Provide the (X, Y) coordinate of the cell's center where the given text is located.  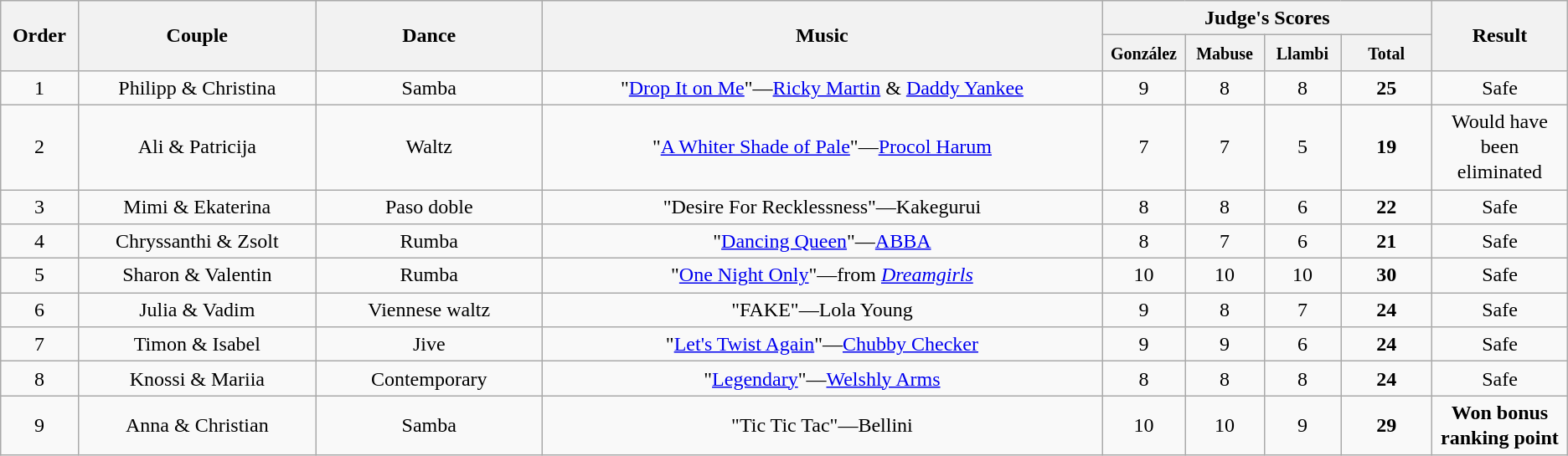
Music (823, 36)
19 (1387, 147)
Julia & Vadim (197, 310)
Mimi & Ekaterina (197, 206)
Sharon & Valentin (197, 276)
2 (39, 147)
Mabuse (1225, 54)
30 (1387, 276)
Timon & Isabel (197, 345)
Judge's Scores (1267, 18)
"Legendary"—Welshly Arms (823, 378)
"Desire For Recklessness"—Kakegurui (823, 206)
Ali & Patricija (197, 147)
Couple (197, 36)
Waltz (429, 147)
22 (1387, 206)
"Drop It on Me"—Ricky Martin & Daddy Yankee (823, 87)
Result (1500, 36)
4 (39, 241)
1 (39, 87)
Viennese waltz (429, 310)
Anna & Christian (197, 425)
González (1144, 54)
25 (1387, 87)
29 (1387, 425)
"Let's Twist Again"—Chubby Checker (823, 345)
"FAKE"—Lola Young (823, 310)
Llambi (1302, 54)
Total (1387, 54)
"Tic Tic Tac"—Bellini (823, 425)
Won bonus ranking point (1500, 425)
Dance (429, 36)
Philipp & Christina (197, 87)
Contemporary (429, 378)
Paso doble (429, 206)
Order (39, 36)
"One Night Only"—from Dreamgirls (823, 276)
Knossi & Mariia (197, 378)
"Dancing Queen"—ABBA (823, 241)
Jive (429, 345)
Would have been eliminated (1500, 147)
3 (39, 206)
Chryssanthi & Zsolt (197, 241)
"A Whiter Shade of Pale"—Procol Harum (823, 147)
21 (1387, 241)
